Locate the cell with the specified text and output its [X, Y] center coordinate. 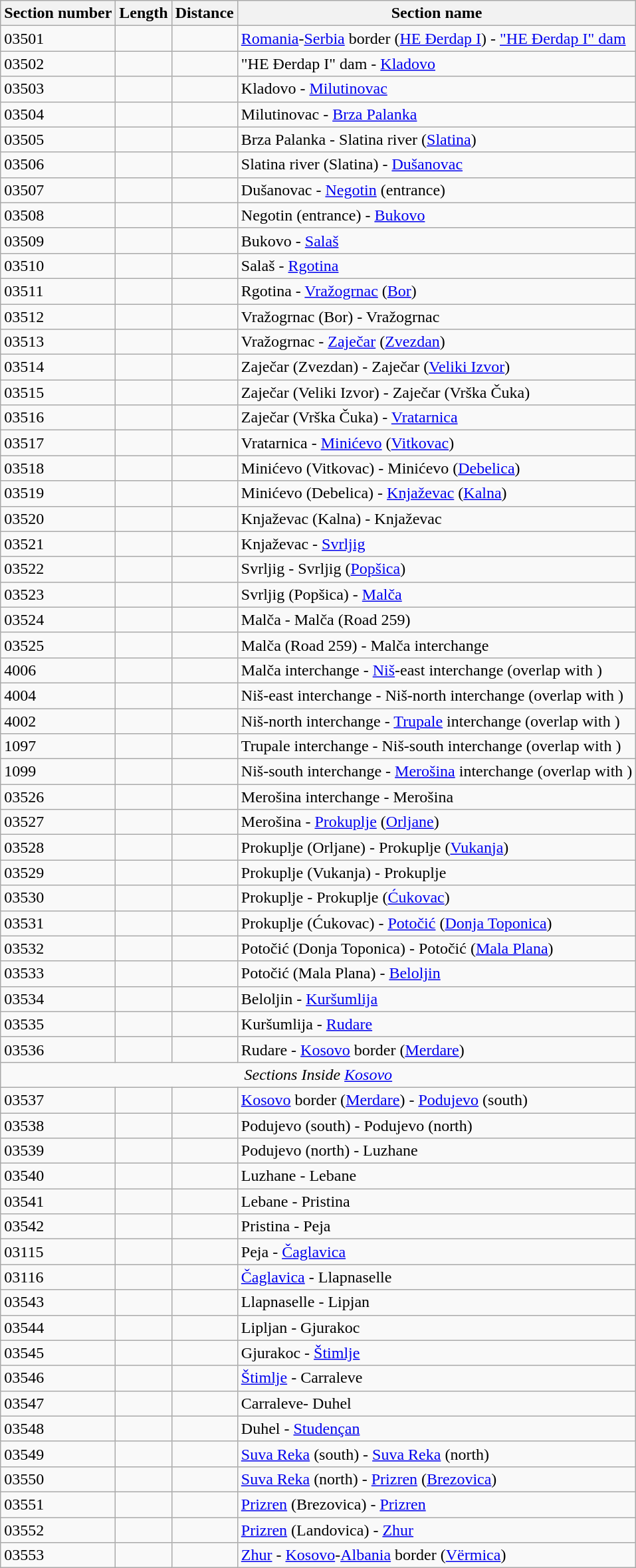
03512 [58, 317]
Distance [205, 13]
Malča interchange - Niš-east interchange (overlap with ) [437, 670]
03544 [58, 1328]
4006 [58, 670]
Kosovo border (Merdare) - Podujevo (south) [437, 1100]
Slatina river (Slatina) - Dušanovac [437, 165]
03535 [58, 1024]
03504 [58, 114]
03518 [58, 468]
4004 [58, 695]
03511 [58, 291]
Dušanovac - Negotin (entrance) [437, 190]
Prokuplje (Orljane) - Prokuplje (Vukanja) [437, 847]
03552 [58, 1529]
4002 [58, 721]
03515 [58, 392]
Lipljan - Gjurakoc [437, 1328]
Niš-south interchange - Merošina interchange (overlap with ) [437, 772]
Zaječar (Veliki Izvor) - Zaječar (Vrška Čuka) [437, 392]
03539 [58, 1151]
03513 [58, 342]
03547 [58, 1403]
03116 [58, 1277]
03549 [58, 1454]
Salaš - Rgotina [437, 266]
03502 [58, 64]
Malča - Malča (Road 259) [437, 620]
Podujevo (north) - Luzhane [437, 1151]
1097 [58, 746]
03507 [58, 190]
1099 [58, 772]
Zaječar (Vrška Čuka) - Vratarnica [437, 418]
03553 [58, 1555]
03115 [58, 1252]
Prizren (Brezovica) - Prizren [437, 1504]
03520 [58, 519]
03542 [58, 1227]
Lebane - Pristina [437, 1201]
Minićevo (Vitkovac) - Minićevo (Debelica) [437, 468]
Merošina interchange - Merošina [437, 797]
03510 [58, 266]
Length [144, 13]
Milutinovac - Brza Palanka [437, 114]
Pristina - Peja [437, 1227]
Bukovo - Salaš [437, 240]
03545 [58, 1353]
Prokuplje (Vukanja) - Prokuplje [437, 873]
Prokuplje (Ćukovac) - Potočić (Donja Toponica) [437, 923]
03514 [58, 367]
03538 [58, 1126]
Trupale interchange - Niš-south interchange (overlap with ) [437, 746]
03533 [58, 974]
03541 [58, 1201]
03540 [58, 1176]
Podujevo (south) - Podujevo (north) [437, 1126]
Suva Reka (north) - Prizren (Brezovica) [437, 1479]
03509 [58, 240]
Romania-Serbia border (HE Đerdap I) - "HE Đerdap I" dam [437, 39]
03536 [58, 1049]
Suva Reka (south) - Suva Reka (north) [437, 1454]
03526 [58, 797]
Section number [58, 13]
Vražogrnac - Zaječar (Zvezdan) [437, 342]
03550 [58, 1479]
Svrljig - Svrljig (Popšica) [437, 569]
03501 [58, 39]
03505 [58, 139]
"HE Đerdap I" dam - Kladovo [437, 64]
Prizren (Landovica) - Zhur [437, 1529]
Kladovo - Milutinovac [437, 89]
03534 [58, 999]
Malča (Road 259) - Malča interchange [437, 645]
Knjaževac (Kalna) - Knjaževac [437, 519]
Carraleve- Duhel [437, 1403]
03525 [58, 645]
Knjaževac - Svrljig [437, 544]
03551 [58, 1504]
Brza Palanka - Slatina river (Slatina) [437, 139]
Duhel - Studençan [437, 1429]
Čaglavica - Llapnaselle [437, 1277]
03537 [58, 1100]
03532 [58, 948]
Niš-north interchange - Trupale interchange (overlap with ) [437, 721]
Section name [437, 13]
03543 [58, 1302]
Zaječar (Zvezdan) - Zaječar (Veliki Izvor) [437, 367]
03517 [58, 443]
Gjurakoc - Štimlje [437, 1353]
Niš-east interchange - Niš-north interchange (overlap with ) [437, 695]
03523 [58, 594]
Rgotina - Vražogrnac (Bor) [437, 291]
Prokuplje - Prokuplje (Ćukovac) [437, 898]
Zhur - Kosovo-Albania border (Vërmica) [437, 1555]
Rudare - Kosovo border (Merdare) [437, 1049]
Peja - Čaglavica [437, 1252]
Štimlje - Carraleve [437, 1378]
03506 [58, 165]
03508 [58, 215]
Potočić (Mala Plana) - Beloljin [437, 974]
03519 [58, 493]
03546 [58, 1378]
Minićevo (Debelica) - Knjaževac (Kalna) [437, 493]
03521 [58, 544]
03528 [58, 847]
Potočić (Donja Toponica) - Potočić (Mala Plana) [437, 948]
Vražogrnac (Bor) - Vražogrnac [437, 317]
03531 [58, 923]
Merošina - Prokuplje (Orljane) [437, 822]
03522 [58, 569]
Vratarnica - Minićevo (Vitkovac) [437, 443]
03527 [58, 822]
03516 [58, 418]
Svrljig (Popšica) - Malča [437, 594]
03529 [58, 873]
03524 [58, 620]
Sections Inside Kosovo [318, 1075]
Negotin (entrance) - Bukovo [437, 215]
03503 [58, 89]
03530 [58, 898]
Luzhane - Lebane [437, 1176]
Beloljin - Kuršumlija [437, 999]
Kuršumlija - Rudare [437, 1024]
Llapnaselle - Lipjan [437, 1302]
03548 [58, 1429]
